Detect which cell encompasses the target text, then output its (x, y) center coordinate. 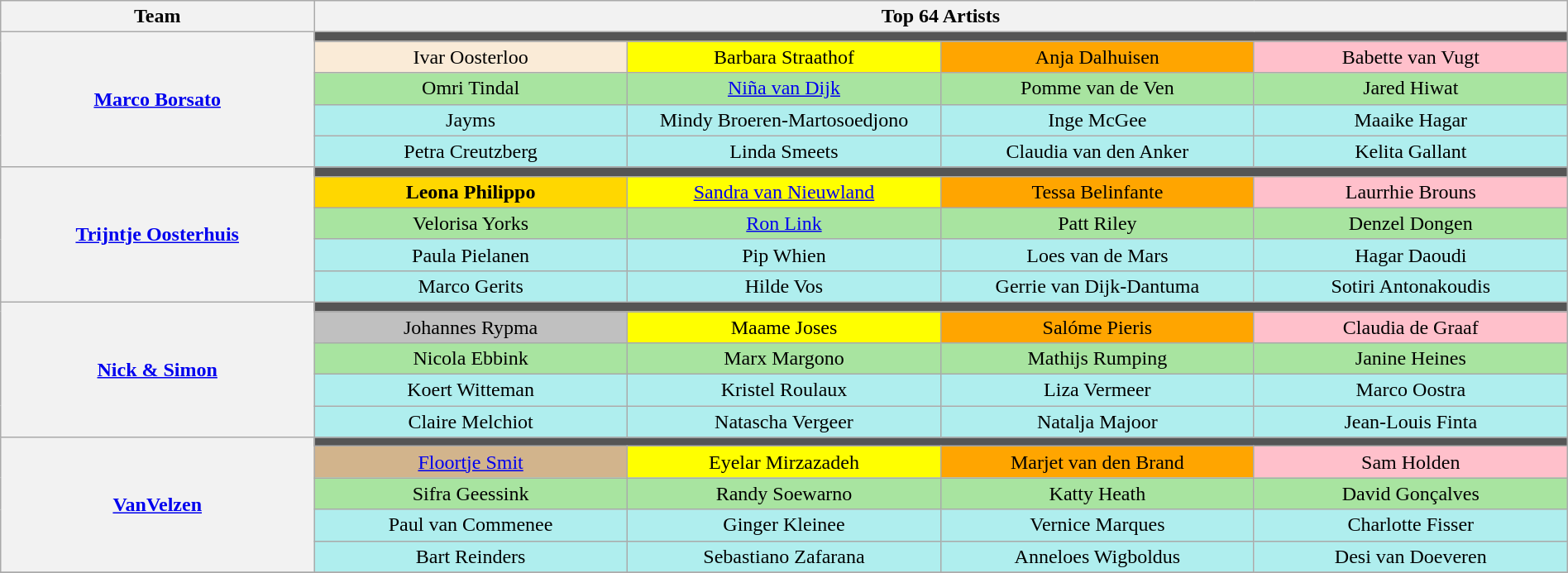
Charlotte Fisser (1411, 525)
Paula Pielanen (471, 255)
Marco Gerits (471, 286)
Patt Riley (1097, 223)
Petra Creutzberg (471, 151)
Tessa Belinfante (1097, 192)
Claudia van den Anker (1097, 151)
VanVelzen (157, 504)
Denzel Dongen (1411, 223)
Floortje Smit (471, 462)
Niña van Dijk (784, 88)
Gerrie van Dijk-Dantuma (1097, 286)
Barbara Straathof (784, 57)
Leona Philippo (471, 192)
Kelita Gallant (1411, 151)
Ginger Kleinee (784, 525)
Sifra Geessink (471, 494)
Johannes Rypma (471, 327)
Anja Dalhuisen (1097, 57)
Jared Hiwat (1411, 88)
Anneloes Wigboldus (1097, 556)
Liza Vermeer (1097, 390)
Hilde Vos (784, 286)
Nick & Simon (157, 369)
Salóme Pieris (1097, 327)
Nicola Ebbink (471, 359)
Ron Link (784, 223)
Omri Tindal (471, 88)
Hagar Daoudi (1411, 255)
Eyelar Mirzazadeh (784, 462)
Team (157, 17)
Sandra van Nieuwland (784, 192)
Linda Smeets (784, 151)
Jean-Louis Finta (1411, 422)
Pomme van de Ven (1097, 88)
Mathijs Rumping (1097, 359)
Sebastiano Zafarana (784, 556)
Claudia de Graaf (1411, 327)
Natalja Majoor (1097, 422)
Desi van Doeveren (1411, 556)
Ivar Oosterloo (471, 57)
Paul van Commenee (471, 525)
Marjet van den Brand (1097, 462)
Vernice Marques (1097, 525)
Maaike Hagar (1411, 120)
Randy Soewarno (784, 494)
Sotiri Antonakoudis (1411, 286)
Laurrhie Brouns (1411, 192)
Koert Witteman (471, 390)
Mindy Broeren-Martosoedjono (784, 120)
Claire Melchiot (471, 422)
Marco Oostra (1411, 390)
Inge McGee (1097, 120)
Trijntje Oosterhuis (157, 235)
Maame Joses (784, 327)
Velorisa Yorks (471, 223)
Marco Borsato (157, 99)
Sam Holden (1411, 462)
Natascha Vergeer (784, 422)
Babette van Vugt (1411, 57)
Jayms (471, 120)
Bart Reinders (471, 556)
Janine Heines (1411, 359)
Pip Whien (784, 255)
Top 64 Artists (941, 17)
Katty Heath (1097, 494)
David Gonçalves (1411, 494)
Kristel Roulaux (784, 390)
Loes van de Mars (1097, 255)
Marx Margono (784, 359)
